Provide the (X, Y) coordinate of the cell's center where the given text is located.  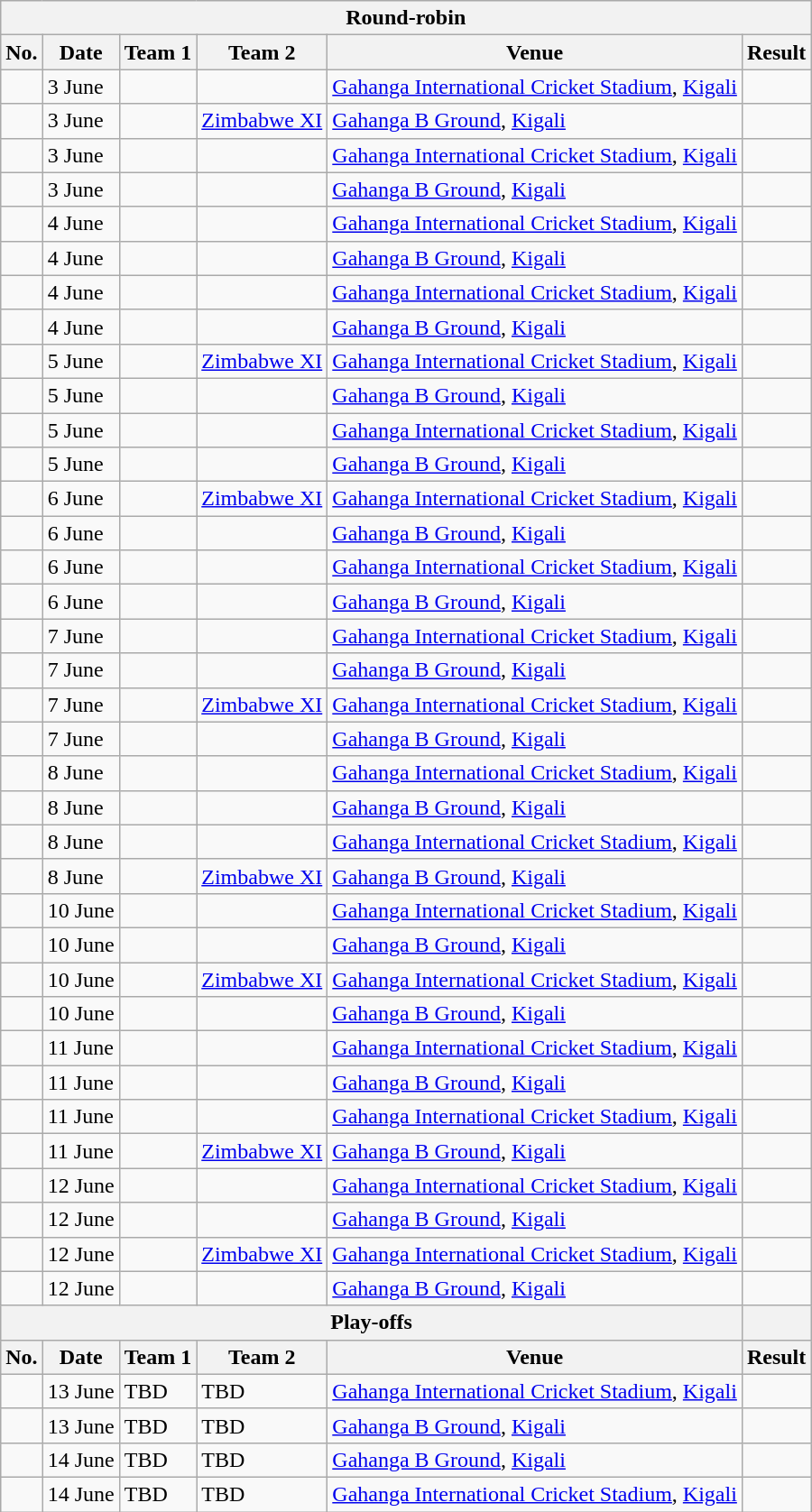
Play-offs (372, 1323)
Round-robin (406, 18)
